Locate the cell with the specified text and output its [X, Y] center coordinate. 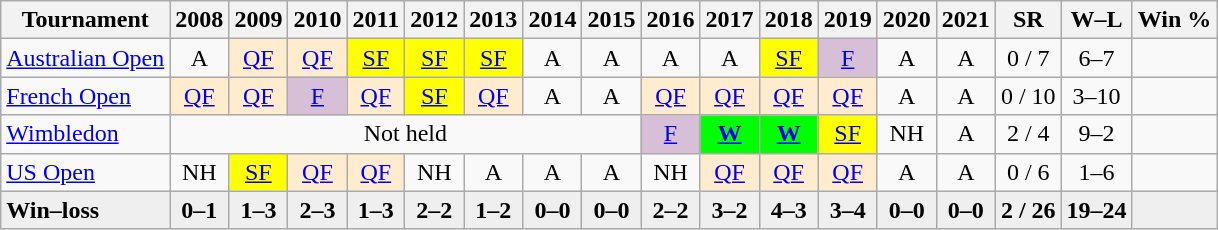
6–7 [1096, 58]
Win % [1174, 20]
0 / 10 [1028, 96]
2010 [318, 20]
Tournament [86, 20]
US Open [86, 172]
Wimbledon [86, 134]
3–10 [1096, 96]
2019 [848, 20]
2008 [200, 20]
4–3 [788, 210]
2018 [788, 20]
3–4 [848, 210]
2014 [552, 20]
Australian Open [86, 58]
2 / 26 [1028, 210]
French Open [86, 96]
2021 [966, 20]
3–2 [730, 210]
2–3 [318, 210]
2012 [434, 20]
2 / 4 [1028, 134]
2011 [376, 20]
2017 [730, 20]
2020 [906, 20]
0 / 7 [1028, 58]
0 / 6 [1028, 172]
9–2 [1096, 134]
Not held [406, 134]
Win–loss [86, 210]
2009 [258, 20]
2013 [494, 20]
2016 [670, 20]
19–24 [1096, 210]
2015 [612, 20]
1–6 [1096, 172]
0–1 [200, 210]
W–L [1096, 20]
SR [1028, 20]
1–2 [494, 210]
